Locate the cell with the specified text and output its (X, Y) center coordinate. 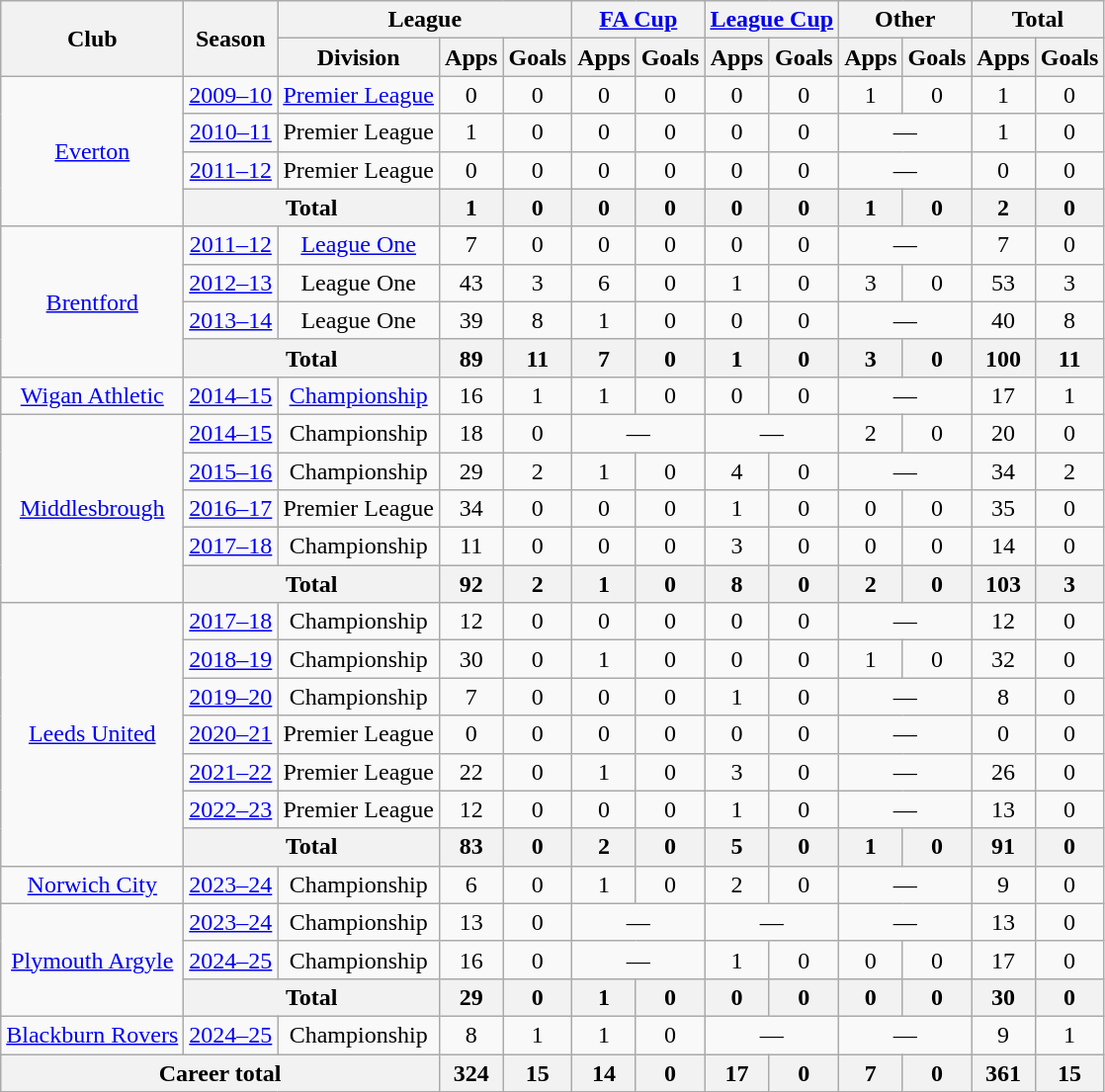
Blackburn Rovers (93, 1035)
FA Cup (638, 20)
40 (1003, 320)
83 (471, 847)
Club (93, 39)
43 (471, 283)
2021–22 (231, 772)
4 (737, 471)
2009–10 (231, 95)
92 (471, 584)
Division (359, 57)
Middlesbrough (93, 508)
103 (1003, 584)
Other (905, 20)
35 (1003, 509)
32 (1003, 659)
91 (1003, 847)
Norwich City (93, 884)
53 (1003, 283)
2022–23 (231, 809)
2015–16 (231, 471)
Career total (220, 1072)
18 (471, 433)
Season (231, 39)
2020–21 (231, 734)
Wigan Athletic (93, 395)
89 (471, 358)
Everton (93, 151)
324 (471, 1072)
39 (471, 320)
2018–19 (231, 659)
Brentford (93, 301)
Leeds United (93, 734)
Plymouth Argyle (93, 960)
22 (471, 772)
2013–14 (231, 320)
100 (1003, 358)
2019–20 (231, 697)
2012–13 (231, 283)
361 (1003, 1072)
2016–17 (231, 509)
League Cup (772, 20)
2010–11 (231, 132)
5 (737, 847)
26 (1003, 772)
League (425, 20)
20 (1003, 433)
